Search for the cell housing the specified text and yield its [X, Y] center coordinate. 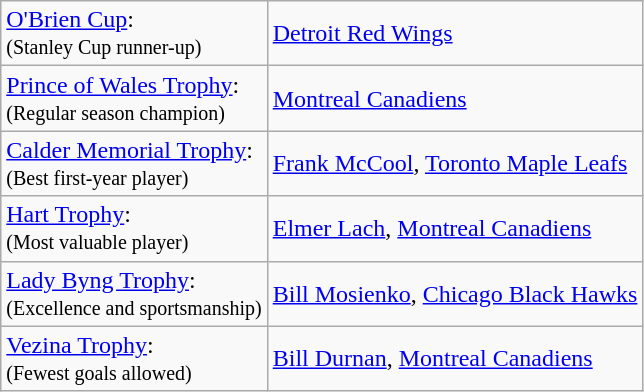
Elmer Lach, Montreal Canadiens [455, 228]
Detroit Red Wings [455, 34]
Bill Durnan, Montreal Canadiens [455, 358]
Hart Trophy:(Most valuable player) [134, 228]
Montreal Canadiens [455, 98]
O'Brien Cup:(Stanley Cup runner-up) [134, 34]
Lady Byng Trophy:(Excellence and sportsmanship) [134, 294]
Frank McCool, Toronto Maple Leafs [455, 164]
Prince of Wales Trophy:(Regular season champion) [134, 98]
Vezina Trophy:(Fewest goals allowed) [134, 358]
Calder Memorial Trophy:(Best first-year player) [134, 164]
Bill Mosienko, Chicago Black Hawks [455, 294]
